Scan for the cell matching the given text and deliver its [X, Y] coordinate at center. 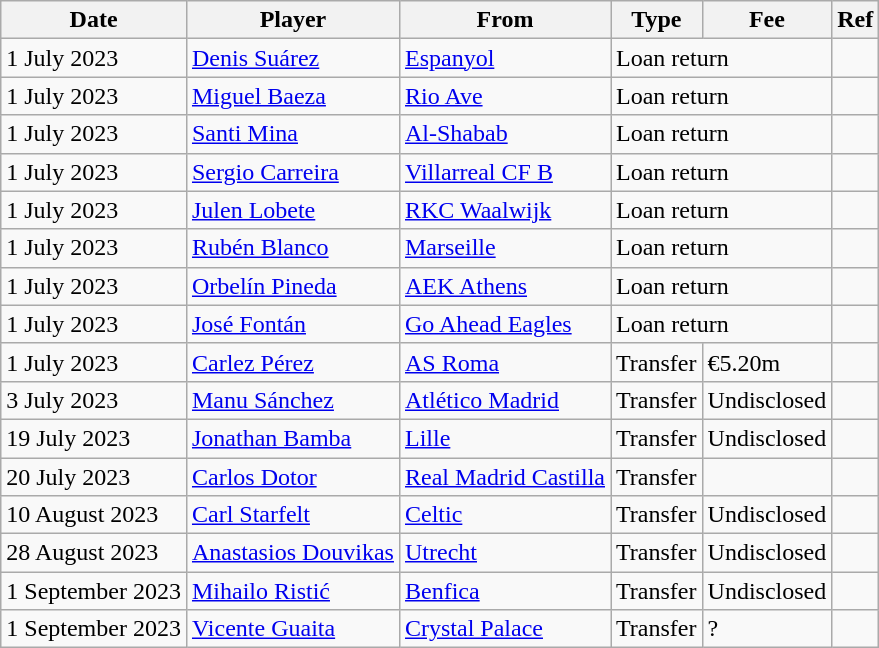
19 July 2023 [94, 438]
Rio Ave [504, 96]
Lille [504, 438]
Miguel Baeza [292, 96]
RKC Waalwijk [504, 210]
Marseille [504, 248]
Al-Shabab [504, 134]
Espanyol [504, 58]
Julen Lobete [292, 210]
Ref [856, 20]
Atlético Madrid [504, 400]
28 August 2023 [94, 553]
Santi Mina [292, 134]
Jonathan Bamba [292, 438]
Sergio Carreira [292, 172]
Carlez Pérez [292, 362]
Mihailo Ristić [292, 591]
AEK Athens [504, 286]
Denis Suárez [292, 58]
3 July 2023 [94, 400]
Go Ahead Eagles [504, 324]
Carl Starfelt [292, 515]
Carlos Dotor [292, 477]
Manu Sánchez [292, 400]
Rubén Blanco [292, 248]
AS Roma [504, 362]
Celtic [504, 515]
Anastasios Douvikas [292, 553]
José Fontán [292, 324]
10 August 2023 [94, 515]
Orbelín Pineda [292, 286]
Fee [767, 20]
Real Madrid Castilla [504, 477]
20 July 2023 [94, 477]
€5.20m [767, 362]
Player [292, 20]
Utrecht [504, 553]
From [504, 20]
Date [94, 20]
Vicente Guaita [292, 629]
Crystal Palace [504, 629]
? [767, 629]
Benfica [504, 591]
Villarreal CF B [504, 172]
Type [657, 20]
